Determine the (x, y) coordinate at the center of the cell enclosing the given text.  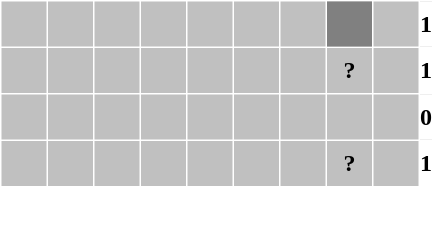
0 (426, 116)
